Locate the cell with the specified text and output its (X, Y) center coordinate. 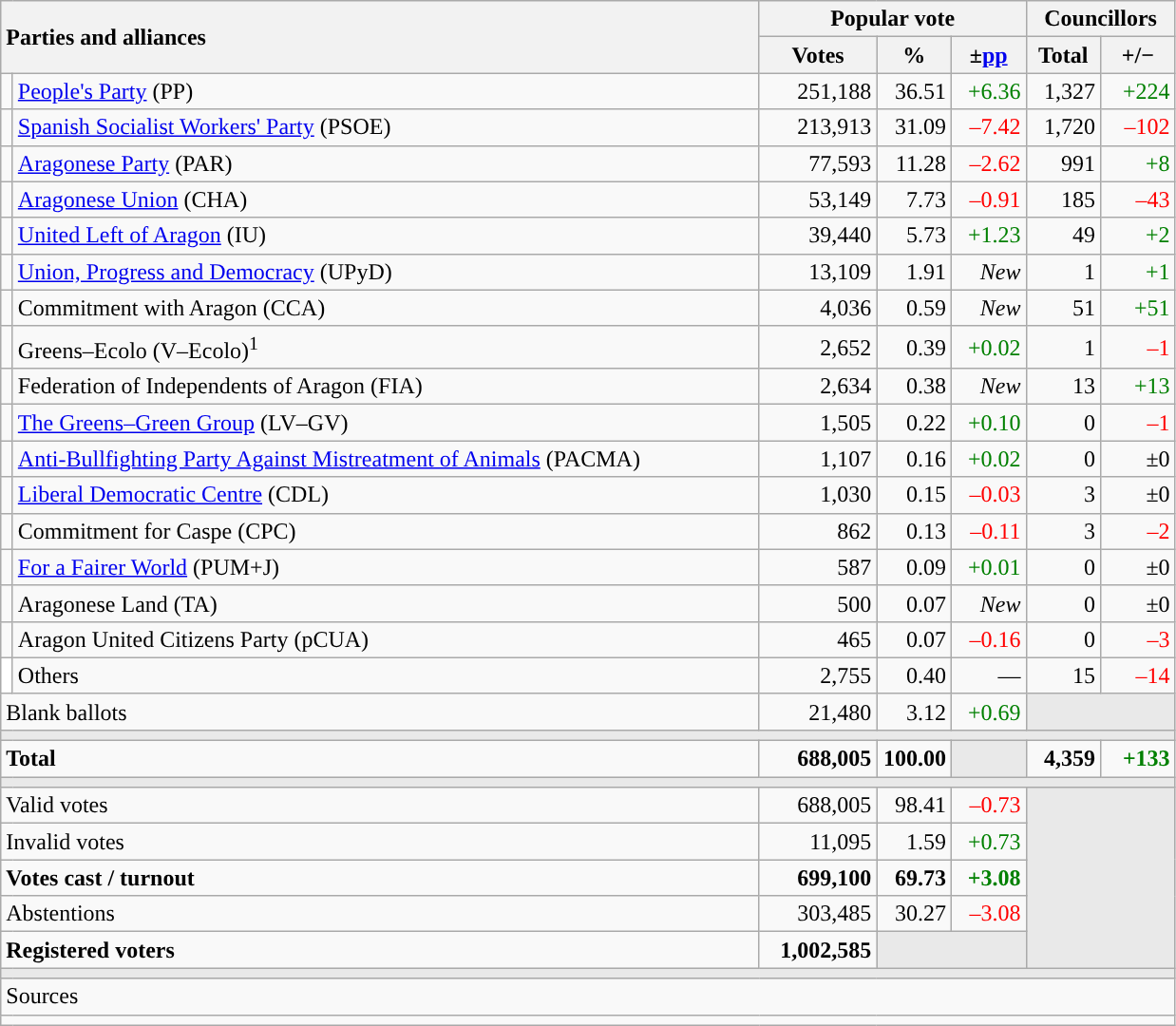
11.28 (914, 163)
+0.73 (988, 842)
Others (386, 675)
0.13 (914, 531)
11,095 (818, 842)
Aragonese Land (TA) (386, 603)
+/− (1138, 55)
–102 (1138, 127)
5.73 (914, 236)
1.91 (914, 272)
1,030 (818, 495)
21,480 (818, 712)
+224 (1138, 91)
+133 (1138, 759)
98.41 (914, 806)
0.15 (914, 495)
53,149 (818, 199)
–2.62 (988, 163)
Registered voters (380, 950)
213,913 (818, 127)
±pp (988, 55)
+6.36 (988, 91)
–3.08 (988, 914)
1.59 (914, 842)
500 (818, 603)
30.27 (914, 914)
699,100 (818, 878)
–0.73 (988, 806)
Blank ballots (380, 712)
1,505 (818, 423)
Liberal Democratic Centre (CDL) (386, 495)
1,002,585 (818, 950)
0.39 (914, 348)
% (914, 55)
Popular vote (893, 19)
Valid votes (380, 806)
36.51 (914, 91)
Aragon United Citizens Party (pCUA) (386, 639)
Commitment for Caspe (CPC) (386, 531)
–0.91 (988, 199)
+8 (1138, 163)
Aragonese Union (CHA) (386, 199)
–0.03 (988, 495)
For a Fairer World (PUM+J) (386, 567)
+1.23 (988, 236)
4,359 (1064, 759)
Commitment with Aragon (CCA) (386, 308)
0.09 (914, 567)
— (988, 675)
185 (1064, 199)
+3.08 (988, 878)
13 (1064, 387)
–14 (1138, 675)
Votes (818, 55)
251,188 (818, 91)
+13 (1138, 387)
13,109 (818, 272)
Sources (588, 997)
Councillors (1100, 19)
–0.11 (988, 531)
Parties and alliances (380, 37)
Greens–Ecolo (V–Ecolo)1 (386, 348)
The Greens–Green Group (LV–GV) (386, 423)
303,485 (818, 914)
Spanish Socialist Workers' Party (PSOE) (386, 127)
51 (1064, 308)
1,720 (1064, 127)
Union, Progress and Democracy (UPyD) (386, 272)
7.73 (914, 199)
15 (1064, 675)
–3 (1138, 639)
2,755 (818, 675)
1,107 (818, 459)
31.09 (914, 127)
+0.10 (988, 423)
0.38 (914, 387)
+0.69 (988, 712)
3.12 (914, 712)
Invalid votes (380, 842)
–0.16 (988, 639)
1,327 (1064, 91)
2,652 (818, 348)
Anti-Bullfighting Party Against Mistreatment of Animals (PACMA) (386, 459)
100.00 (914, 759)
–43 (1138, 199)
–7.42 (988, 127)
0.16 (914, 459)
0.40 (914, 675)
People's Party (PP) (386, 91)
–2 (1138, 531)
49 (1064, 236)
United Left of Aragon (IU) (386, 236)
77,593 (818, 163)
+51 (1138, 308)
39,440 (818, 236)
465 (818, 639)
+0.01 (988, 567)
4,036 (818, 308)
+1 (1138, 272)
69.73 (914, 878)
2,634 (818, 387)
Votes cast / turnout (380, 878)
Aragonese Party (PAR) (386, 163)
+2 (1138, 236)
862 (818, 531)
0.22 (914, 423)
991 (1064, 163)
Abstentions (380, 914)
0.59 (914, 308)
587 (818, 567)
Federation of Independents of Aragon (FIA) (386, 387)
